Output the (X, Y) coordinate of the center of the cell containing the given text.  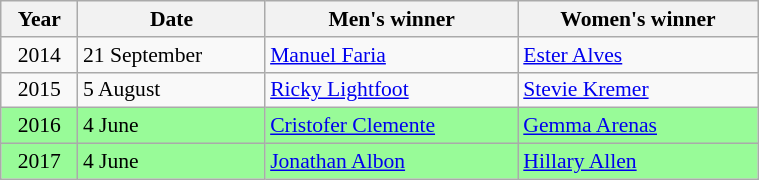
Gemma Arenas (638, 126)
Year (40, 19)
2017 (40, 162)
Ricky Lightfoot (392, 90)
Date (172, 19)
5 August (172, 90)
Ester Alves (638, 55)
Cristofer Clemente (392, 126)
Stevie Kremer (638, 90)
2016 (40, 126)
2014 (40, 55)
21 September (172, 55)
Manuel Faria (392, 55)
Jonathan Albon (392, 162)
2015 (40, 90)
Women's winner (638, 19)
Hillary Allen (638, 162)
Men's winner (392, 19)
